Scan for the cell matching the given text and deliver its (X, Y) coordinate at center. 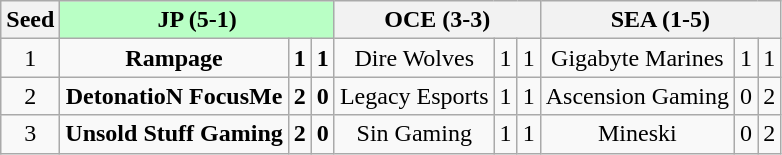
Seed (30, 20)
3 (30, 134)
Gigabyte Marines (637, 58)
SEA (1-5) (660, 20)
Dire Wolves (414, 58)
Unsold Stuff Gaming (174, 134)
Mineski (637, 134)
Rampage (174, 58)
Legacy Esports (414, 96)
DetonatioN FocusMe (174, 96)
OCE (3-3) (437, 20)
Sin Gaming (414, 134)
JP (5-1) (198, 20)
Ascension Gaming (637, 96)
